Identify which cell holds the provided text, then report its (x, y) central coordinate. 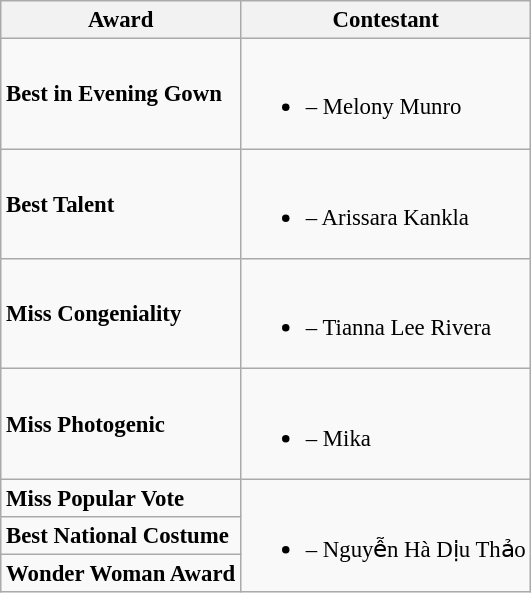
Wonder Woman Award (121, 573)
– Mika (385, 424)
Award (121, 20)
– Tianna Lee Rivera (385, 314)
– Arissara Kankla (385, 204)
– Nguyễn Hà Dịu Thảo (385, 536)
Miss Congeniality (121, 314)
Miss Popular Vote (121, 498)
Best Talent (121, 204)
Miss Photogenic (121, 424)
Best National Costume (121, 536)
Contestant (385, 20)
Best in Evening Gown (121, 94)
– Melony Munro (385, 94)
